Capture the cell that displays the provided text and extract its (x, y) central coordinate. 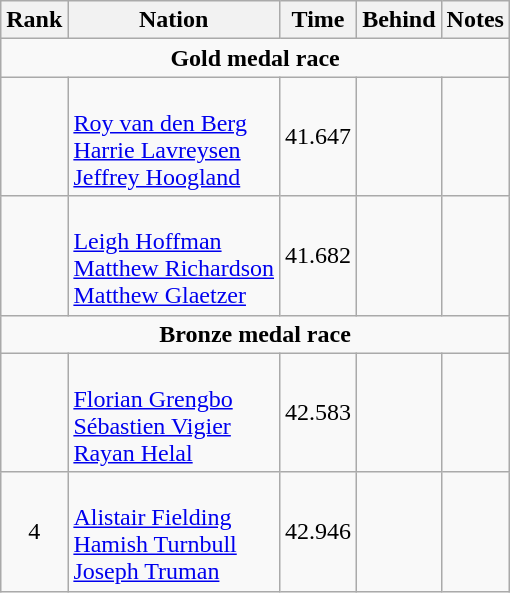
41.647 (318, 136)
Leigh HoffmanMatthew RichardsonMatthew Glaetzer (174, 256)
42.583 (318, 412)
42.946 (318, 532)
Bronze medal race (256, 334)
4 (34, 532)
Rank (34, 20)
Roy van den BergHarrie LavreysenJeffrey Hoogland (174, 136)
Florian GrengboSébastien VigierRayan Helal (174, 412)
Nation (174, 20)
Notes (475, 20)
Alistair FieldingHamish TurnbullJoseph Truman (174, 532)
Time (318, 20)
41.682 (318, 256)
Gold medal race (256, 58)
Behind (399, 20)
